Output the (X, Y) coordinate of the center of the cell containing the given text.  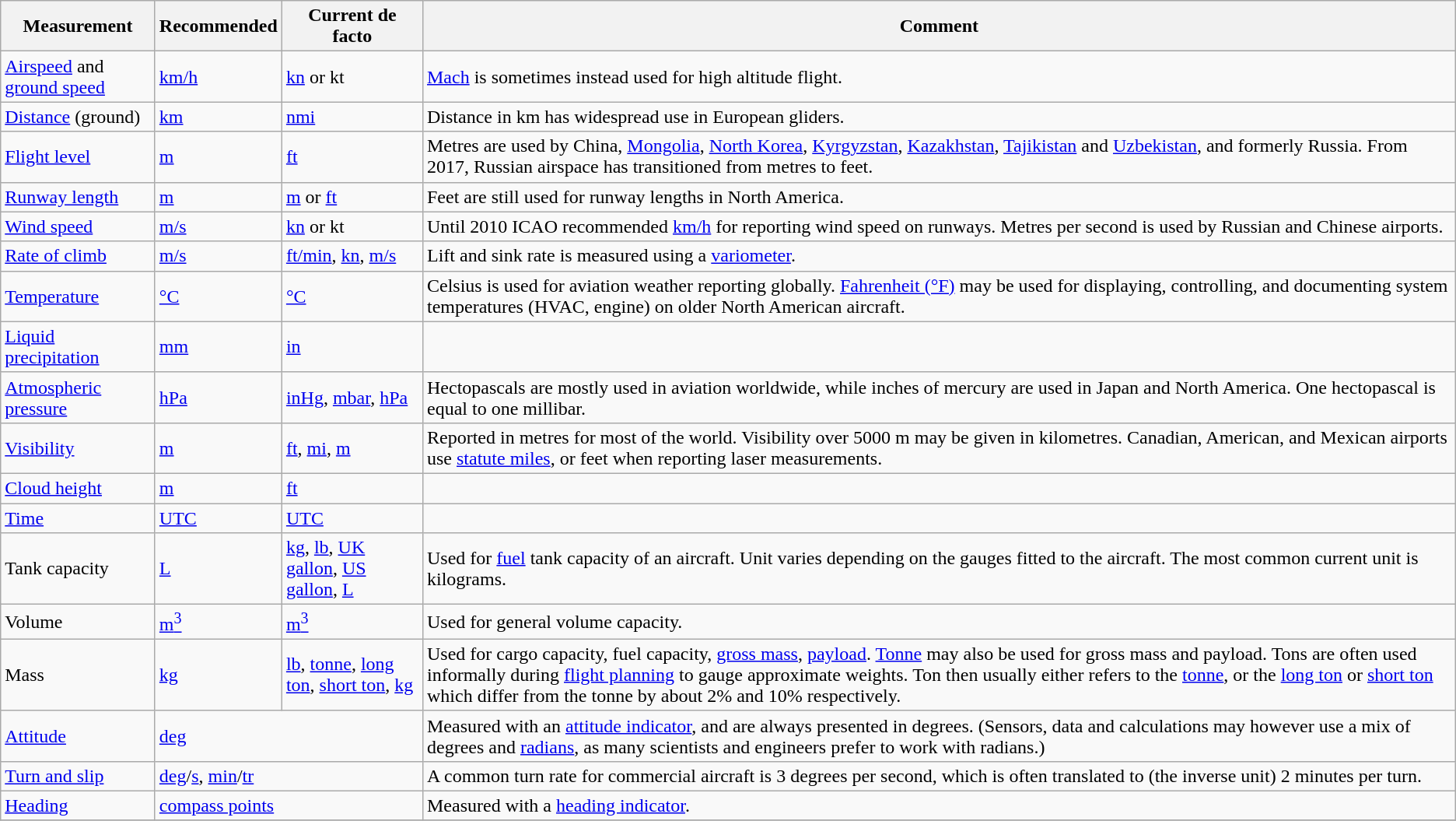
lb, tonne, long ton, short ton, kg (352, 675)
Mass (78, 675)
Mach is sometimes instead used for high altitude flight. (939, 76)
Lift and sink rate is measured using a variometer. (939, 256)
A common turn rate for commercial aircraft is 3 degrees per second, which is often translated to (the inverse unit) 2 minutes per turn. (939, 776)
Recommended (218, 26)
Used for general volume capacity. (939, 623)
Cloud height (78, 488)
hPa (218, 397)
km (218, 117)
Atmospheric pressure (78, 397)
mm (218, 347)
deg (289, 736)
Time (78, 518)
Runway length (78, 197)
kg, lb, UK gallon, US gallon, L (352, 569)
Airspeed and ground speed (78, 76)
Comment (939, 26)
m or ft (352, 197)
Measurement (78, 26)
Volume (78, 623)
Until 2010 ICAO recommended km/h for reporting wind speed on runways. Metres per second is used by Russian and Chinese airports. (939, 226)
Current de facto (352, 26)
Temperature (78, 296)
Wind speed (78, 226)
Distance (ground) (78, 117)
Tank capacity (78, 569)
Measured with a heading indicator. (939, 805)
Flight level (78, 157)
nmi (352, 117)
L (218, 569)
Turn and slip (78, 776)
km/h (218, 76)
deg/s, min/tr (289, 776)
in (352, 347)
Visibility (78, 448)
Attitude (78, 736)
kg (218, 675)
Heading (78, 805)
ft, mi, m (352, 448)
Feet are still used for runway lengths in North America. (939, 197)
Rate of climb (78, 256)
Distance in km has widespread use in European gliders. (939, 117)
Used for fuel tank capacity of an aircraft. Unit varies depending on the gauges fitted to the aircraft. The most common current unit is kilograms. (939, 569)
compass points (289, 805)
ft/min, kn, m/s (352, 256)
inHg, mbar, hPa (352, 397)
Liquid precipitation (78, 347)
